Locate the cell with the specified text and output its [x, y] center coordinate. 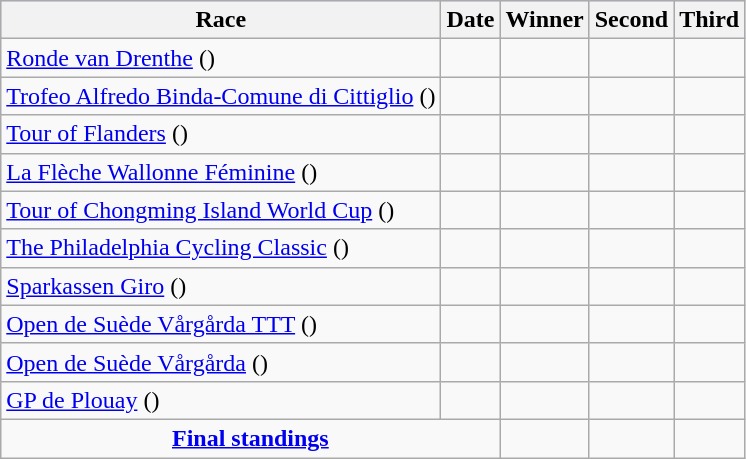
Trofeo Alfredo Binda-Comune di Cittiglio () [221, 96]
Race [221, 20]
GP de Plouay () [221, 400]
Second [631, 20]
Tour of Chongming Island World Cup () [221, 210]
Winner [544, 20]
Sparkassen Giro () [221, 286]
La Flèche Wallonne Féminine () [221, 172]
Tour of Flanders () [221, 134]
Date [470, 20]
The Philadelphia Cycling Classic () [221, 248]
Open de Suède Vårgårda TTT () [221, 324]
Third [710, 20]
Final standings [250, 438]
Ronde van Drenthe () [221, 58]
Open de Suède Vårgårda () [221, 362]
